For the text-containing cell, return its midpoint in [x, y] coordinate format. 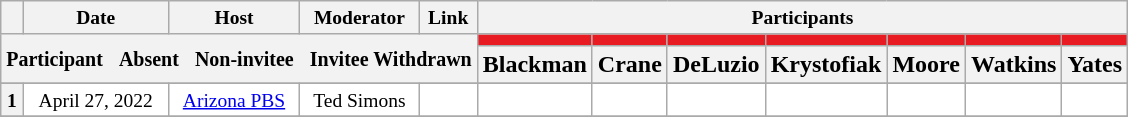
Ted Simons [360, 100]
Moore [926, 64]
DeLuzio [716, 64]
Date [96, 18]
Blackman [534, 64]
Participants [802, 18]
April 27, 2022 [96, 100]
Moderator [360, 18]
Host [234, 18]
Crane [630, 64]
Krystofiak [826, 64]
Yates [1095, 64]
Participant Absent Non-invitee Invitee Withdrawn [240, 58]
1 [12, 100]
Arizona PBS [234, 100]
Link [448, 18]
Watkins [1013, 64]
